Return (x, y) of the center of cell containing provided text 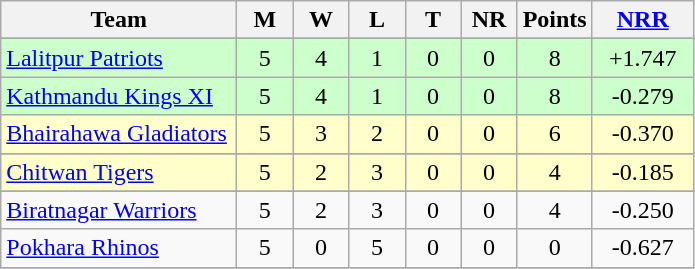
NRR (642, 20)
T (433, 20)
-0.370 (642, 134)
6 (554, 134)
Team (119, 20)
Lalitpur Patriots (119, 58)
Points (554, 20)
-0.279 (642, 96)
L (377, 20)
Biratnagar Warriors (119, 210)
W (321, 20)
+1.747 (642, 58)
-0.185 (642, 172)
Chitwan Tigers (119, 172)
NR (489, 20)
-0.250 (642, 210)
Bhairahawa Gladiators (119, 134)
-0.627 (642, 248)
Pokhara Rhinos (119, 248)
M (265, 20)
Kathmandu Kings XI (119, 96)
